Output the [x, y] coordinate of the center of the cell containing the given text.  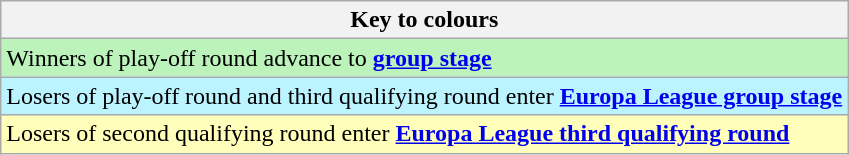
Key to colours [424, 20]
Winners of play-off round advance to group stage [424, 58]
Losers of play-off round and third qualifying round enter Europa League group stage [424, 96]
Losers of second qualifying round enter Europa League third qualifying round [424, 134]
